Scan for the cell matching the given text and deliver its (x, y) coordinate at center. 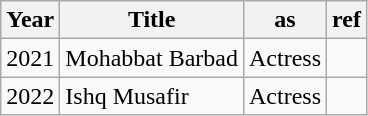
Ishq Musafir (152, 96)
as (284, 20)
Mohabbat Barbad (152, 58)
ref (347, 20)
Title (152, 20)
2022 (30, 96)
2021 (30, 58)
Year (30, 20)
